Capture the cell that displays the provided text and extract its [X, Y] central coordinate. 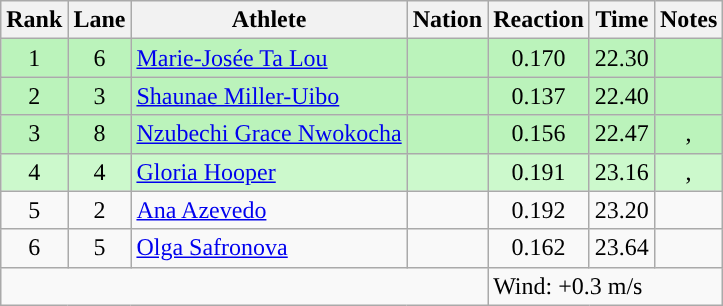
23.16 [622, 172]
22.40 [622, 96]
Lane [100, 20]
Marie-Josée Ta Lou [269, 58]
0.156 [539, 134]
23.20 [622, 210]
22.30 [622, 58]
Athlete [269, 20]
Ana Azevedo [269, 210]
Olga Safronova [269, 248]
Gloria Hooper [269, 172]
Time [622, 20]
23.64 [622, 248]
0.162 [539, 248]
0.192 [539, 210]
8 [100, 134]
22.47 [622, 134]
Nation [447, 20]
0.137 [539, 96]
0.170 [539, 58]
Nzubechi Grace Nwokocha [269, 134]
Rank [34, 20]
Shaunae Miller-Uibo [269, 96]
0.191 [539, 172]
Notes [688, 20]
1 [34, 58]
Wind: +0.3 m/s [606, 286]
Reaction [539, 20]
